Capture the cell that displays the provided text and extract its (x, y) central coordinate. 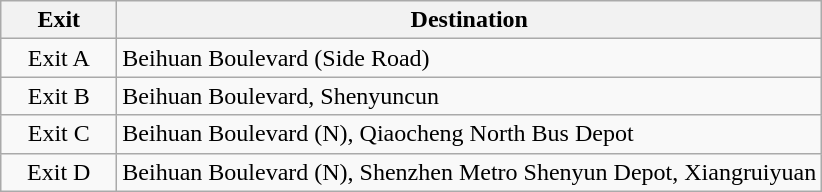
Beihuan Boulevard (N), Qiaocheng North Bus Depot (470, 134)
Exit D (59, 172)
Exit (59, 20)
Exit A (59, 58)
Beihuan Boulevard (Side Road) (470, 58)
Beihuan Boulevard (N), Shenzhen Metro Shenyun Depot, Xiangruiyuan (470, 172)
Beihuan Boulevard, Shenyuncun (470, 96)
Exit B (59, 96)
Exit C (59, 134)
Destination (470, 20)
